From the cell containing the given text, extract its center point as (X, Y) coordinate. 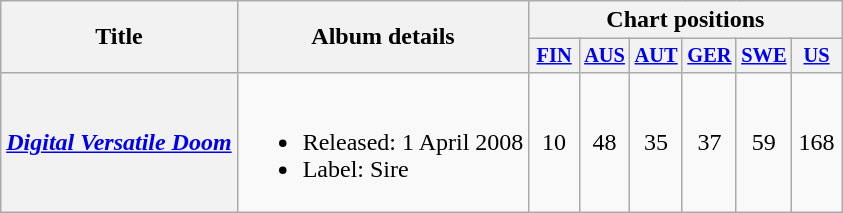
AUT (656, 56)
Title (119, 37)
35 (656, 142)
GER (709, 56)
10 (554, 142)
168 (816, 142)
Released: 1 April 2008Label: Sire (383, 142)
Digital Versatile Doom (119, 142)
37 (709, 142)
59 (764, 142)
48 (604, 142)
FIN (554, 56)
AUS (604, 56)
US (816, 56)
Chart positions (686, 20)
Album details (383, 37)
SWE (764, 56)
